Identify which cell holds the provided text, then report its (X, Y) central coordinate. 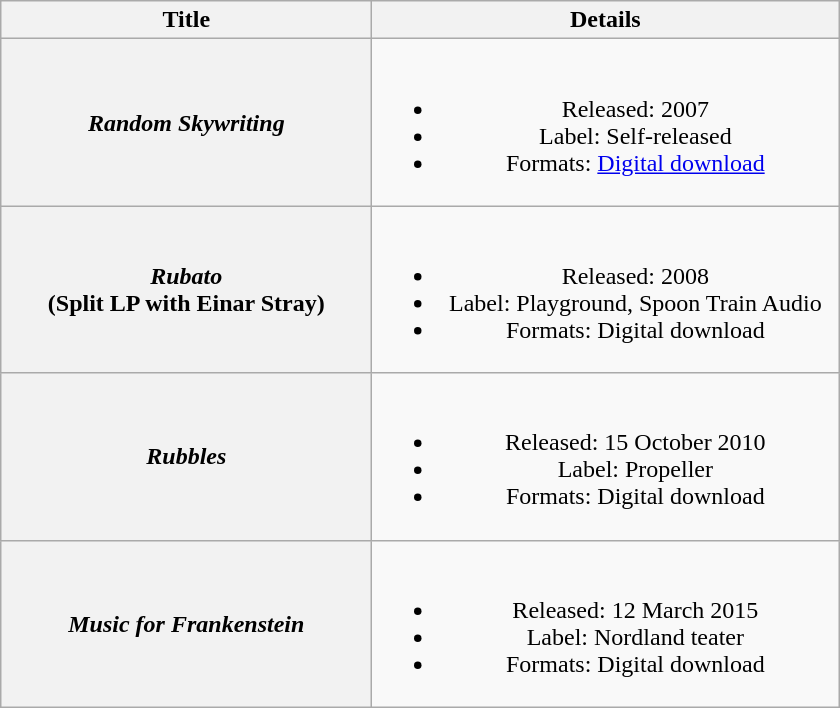
Random Skywriting (186, 122)
Rubato(Split LP with Einar Stray) (186, 290)
Title (186, 20)
Released: 2008Label: Playground, Spoon Train AudioFormats: Digital download (606, 290)
Released: 15 October 2010Label: PropellerFormats: Digital download (606, 456)
Released: 2007Label: Self-releasedFormats: Digital download (606, 122)
Music for Frankenstein (186, 624)
Released: 12 March 2015Label: Nordland teaterFormats: Digital download (606, 624)
Rubbles (186, 456)
Details (606, 20)
